For the text-containing cell, return its midpoint in [x, y] coordinate format. 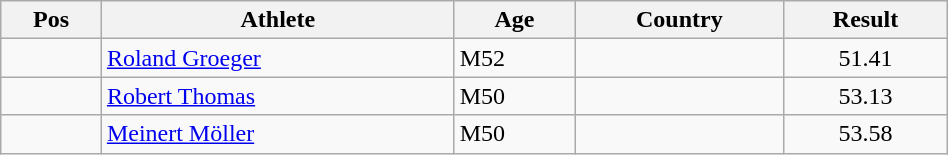
51.41 [866, 58]
Meinert Möller [278, 134]
M52 [514, 58]
Pos [52, 20]
Athlete [278, 20]
Age [514, 20]
Robert Thomas [278, 96]
Roland Groeger [278, 58]
53.13 [866, 96]
Result [866, 20]
Country [680, 20]
53.58 [866, 134]
